Locate the cell with the specified text and output its (X, Y) center coordinate. 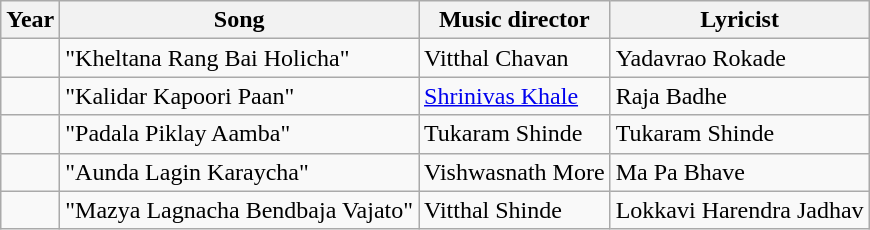
Song (240, 20)
Shrinivas Khale (515, 96)
Year (30, 20)
"Aunda Lagin Karaycha" (240, 172)
Lokkavi Harendra Jadhav (740, 210)
Music director (515, 20)
"Kheltana Rang Bai Holicha" (240, 58)
"Padala Piklay Aamba" (240, 134)
Lyricist (740, 20)
"Kalidar Kapoori Paan" (240, 96)
Vitthal Shinde (515, 210)
Raja Badhe (740, 96)
Ma Pa Bhave (740, 172)
Vitthal Chavan (515, 58)
Vishwasnath More (515, 172)
Yadavrao Rokade (740, 58)
"Mazya Lagnacha Bendbaja Vajato" (240, 210)
